Find where the given text appears and provide that cell's center as (x, y) coordinate. 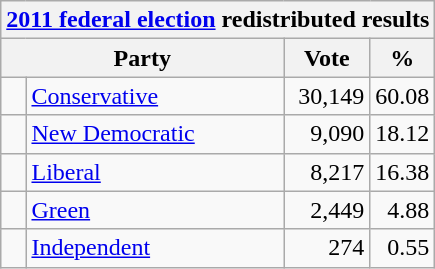
18.12 (402, 134)
4.88 (402, 210)
2011 federal election redistributed results (218, 20)
Independent (155, 248)
8,217 (327, 172)
% (402, 58)
60.08 (402, 96)
274 (327, 248)
0.55 (402, 248)
9,090 (327, 134)
30,149 (327, 96)
Party (142, 58)
Liberal (155, 172)
2,449 (327, 210)
16.38 (402, 172)
Vote (327, 58)
Green (155, 210)
New Democratic (155, 134)
Conservative (155, 96)
